Determine the [X, Y] coordinate at the center of the cell enclosing the given text.  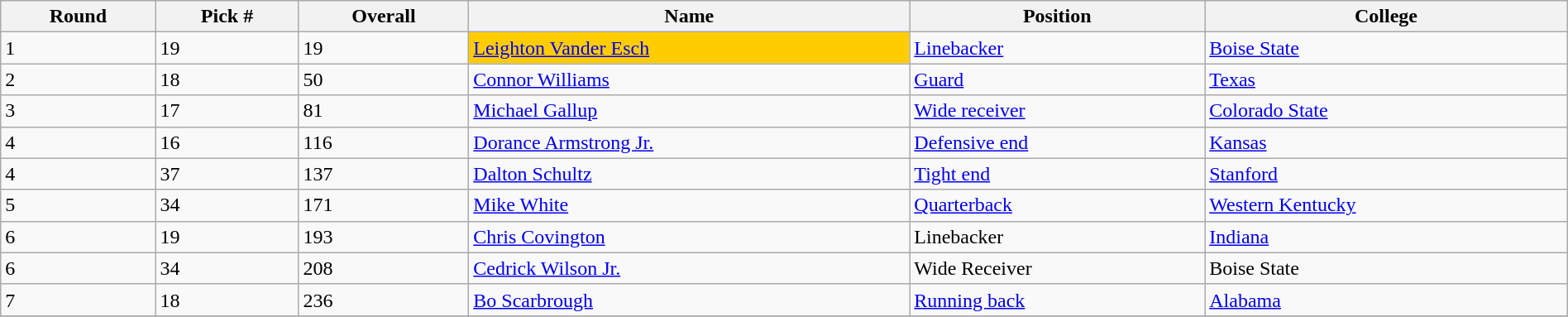
37 [227, 174]
Pick # [227, 17]
Alabama [1386, 300]
137 [384, 174]
Stanford [1386, 174]
Wide receiver [1057, 111]
Quarterback [1057, 205]
College [1386, 17]
5 [78, 205]
Cedrick Wilson Jr. [690, 268]
3 [78, 111]
Indiana [1386, 237]
Dorance Armstrong Jr. [690, 142]
171 [384, 205]
Tight end [1057, 174]
7 [78, 300]
Defensive end [1057, 142]
193 [384, 237]
116 [384, 142]
Connor Williams [690, 79]
Mike White [690, 205]
81 [384, 111]
Chris Covington [690, 237]
Name [690, 17]
Guard [1057, 79]
Texas [1386, 79]
Leighton Vander Esch [690, 48]
17 [227, 111]
Running back [1057, 300]
16 [227, 142]
Round [78, 17]
Dalton Schultz [690, 174]
1 [78, 48]
Western Kentucky [1386, 205]
236 [384, 300]
2 [78, 79]
Position [1057, 17]
Kansas [1386, 142]
Wide Receiver [1057, 268]
Colorado State [1386, 111]
Michael Gallup [690, 111]
Overall [384, 17]
Bo Scarbrough [690, 300]
50 [384, 79]
208 [384, 268]
